Detect which cell encompasses the target text, then output its [X, Y] center coordinate. 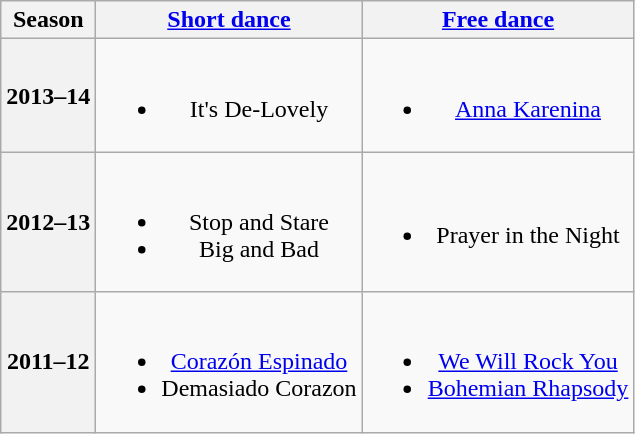
Short dance [229, 20]
It's De-Lovely [229, 96]
We Will Rock You Bohemian Rhapsody [498, 362]
Free dance [498, 20]
Prayer in the Night [498, 222]
2012–13 [48, 222]
Stop and Stare Big and Bad [229, 222]
2011–12 [48, 362]
Season [48, 20]
2013–14 [48, 96]
Corazón Espinado Demasiado Corazon [229, 362]
Anna Karenina [498, 96]
